Identify which cell holds the provided text, then report its [X, Y] central coordinate. 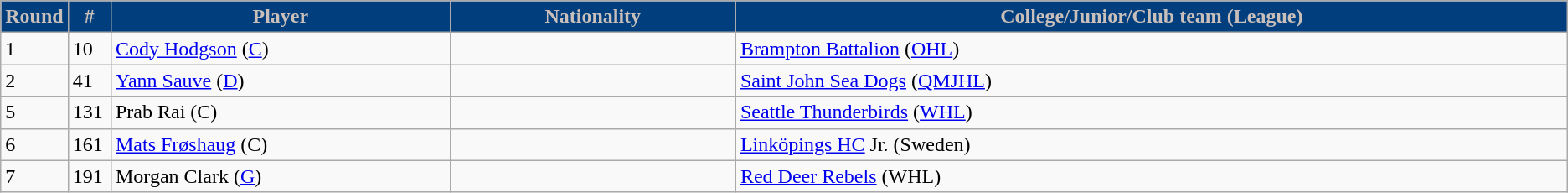
Nationality [593, 17]
Round [34, 17]
Cody Hodgson (C) [280, 49]
Brampton Battalion (OHL) [1151, 49]
131 [89, 112]
Seattle Thunderbirds (WHL) [1151, 112]
191 [89, 176]
Yann Sauve (D) [280, 81]
10 [89, 49]
Red Deer Rebels (WHL) [1151, 176]
2 [34, 81]
Player [280, 17]
Linköpings HC Jr. (Sweden) [1151, 144]
1 [34, 49]
College/Junior/Club team (League) [1151, 17]
5 [34, 112]
6 [34, 144]
Morgan Clark (G) [280, 176]
7 [34, 176]
41 [89, 81]
Prab Rai (C) [280, 112]
Mats Frøshaug (C) [280, 144]
161 [89, 144]
# [89, 17]
Saint John Sea Dogs (QMJHL) [1151, 81]
